From the cell containing the given text, extract its center point as (X, Y) coordinate. 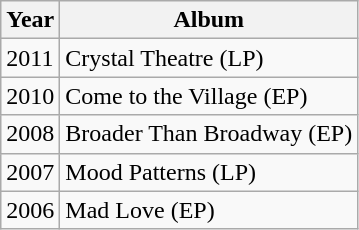
2011 (30, 58)
2010 (30, 96)
Crystal Theatre (LP) (209, 58)
Mood Patterns (LP) (209, 172)
2006 (30, 210)
Album (209, 20)
Broader Than Broadway (EP) (209, 134)
2008 (30, 134)
Year (30, 20)
Mad Love (EP) (209, 210)
Come to the Village (EP) (209, 96)
2007 (30, 172)
